Detect which cell encompasses the target text, then output its (X, Y) center coordinate. 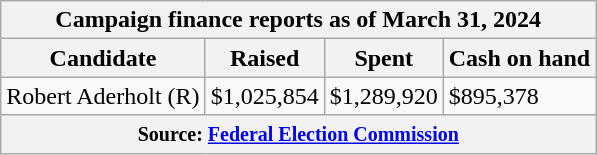
$895,378 (519, 96)
Source: Federal Election Commission (298, 134)
Cash on hand (519, 58)
Spent (384, 58)
Raised (264, 58)
$1,289,920 (384, 96)
$1,025,854 (264, 96)
Campaign finance reports as of March 31, 2024 (298, 20)
Robert Aderholt (R) (103, 96)
Candidate (103, 58)
